Determine the (x, y) coordinate at the center of the cell enclosing the given text.  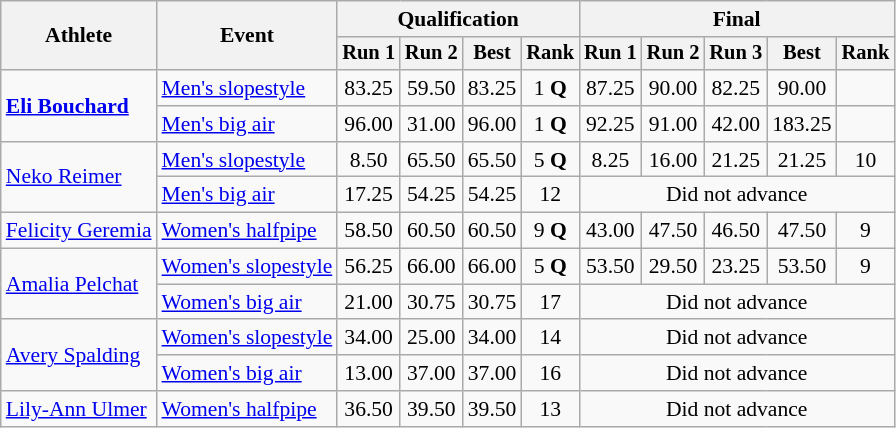
9 Q (550, 231)
29.50 (674, 267)
14 (550, 338)
Qualification (458, 19)
Amalia Pelchat (79, 284)
46.50 (736, 231)
31.00 (432, 124)
21.00 (368, 302)
Run 3 (736, 54)
56.25 (368, 267)
Event (248, 36)
16 (550, 373)
82.25 (736, 88)
Athlete (79, 36)
59.50 (432, 88)
Final (736, 19)
91.00 (674, 124)
58.50 (368, 231)
Avery Spalding (79, 356)
25.00 (432, 338)
13 (550, 409)
8.50 (368, 160)
12 (550, 195)
17.25 (368, 195)
Lily-Ann Ulmer (79, 409)
16.00 (674, 160)
87.25 (610, 88)
183.25 (802, 124)
10 (866, 160)
Neko Reimer (79, 178)
8.25 (610, 160)
17 (550, 302)
Felicity Geremia (79, 231)
92.25 (610, 124)
42.00 (736, 124)
13.00 (368, 373)
23.25 (736, 267)
36.50 (368, 409)
Eli Bouchard (79, 106)
43.00 (610, 231)
